Provide the (x, y) coordinate of the cell's center where the given text is located.  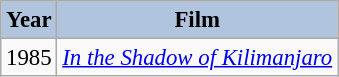
1985 (29, 58)
In the Shadow of Kilimanjaro (198, 58)
Film (198, 20)
Year (29, 20)
